From the cell containing the given text, extract its center point as (X, Y) coordinate. 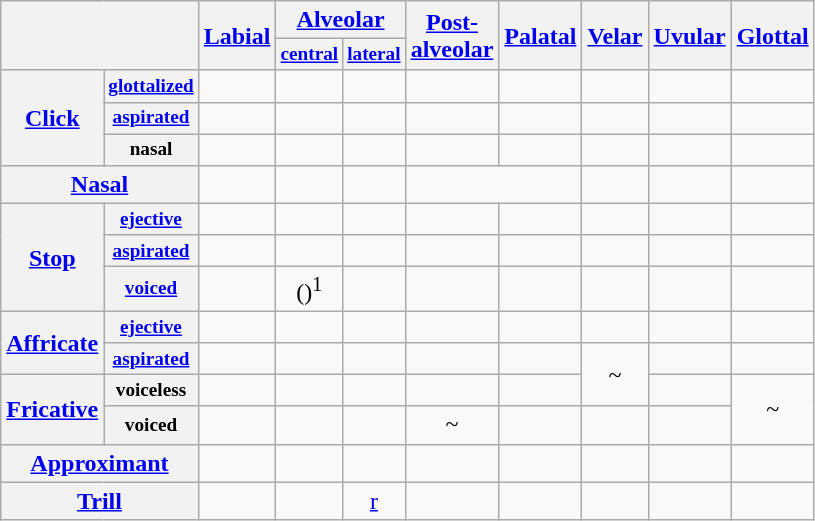
Glottal (772, 36)
Click (52, 118)
Fricative (52, 410)
Velar (615, 36)
Post-alveolar (452, 36)
central (310, 55)
nasal (151, 150)
glottalized (151, 86)
()1 (310, 290)
Stop (52, 257)
r (374, 501)
Uvular (690, 36)
Alveolar (340, 20)
lateral (374, 55)
Affricate (52, 342)
Nasal (100, 184)
Palatal (540, 36)
Trill (100, 501)
Approximant (100, 463)
Labial (237, 36)
voiceless (151, 391)
